Detect which cell encompasses the target text, then output its [x, y] center coordinate. 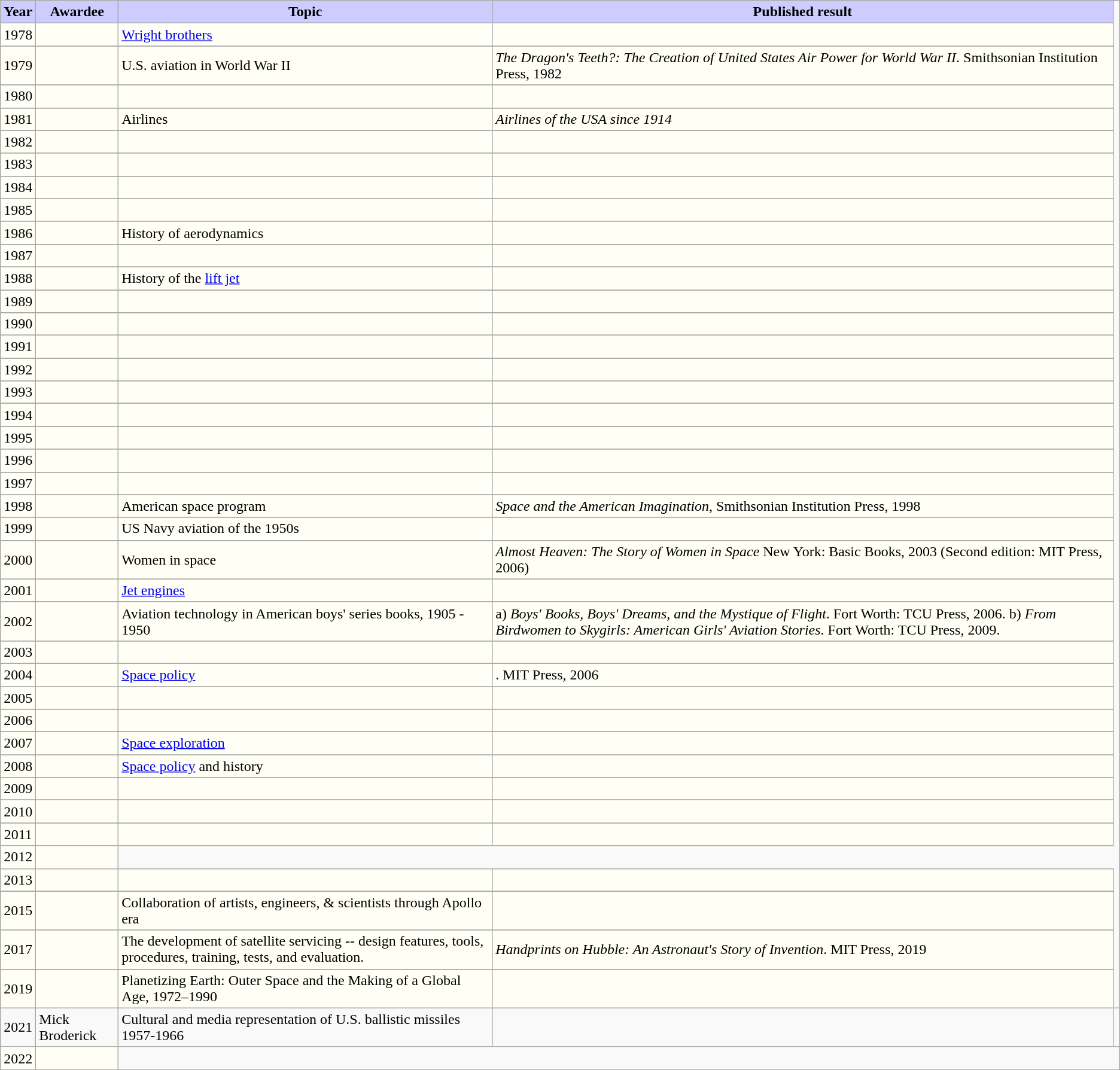
Airlines [305, 119]
U.S. aviation in World War II [305, 66]
History of the lift jet [305, 278]
1992 [18, 370]
Published result [803, 12]
Handprints on Hubble: An Astronaut's Story of Invention. MIT Press, 2019 [803, 950]
Space policy and history [305, 766]
The development of satellite servicing -- design features, tools, procedures, training, tests, and evaluation. [305, 950]
The Dragon's Teeth?: The Creation of United States Air Power for World War II. Smithsonian Institution Press, 1982 [803, 66]
2000 [18, 560]
History of aerodynamics [305, 233]
Space policy [305, 675]
2005 [18, 698]
1990 [18, 324]
Year [18, 12]
1997 [18, 483]
Almost Heaven: The Story of Women in Space New York: Basic Books, 2003 (Second edition: MIT Press, 2006) [803, 560]
1998 [18, 506]
1982 [18, 142]
2001 [18, 590]
1978 [18, 35]
Topic [305, 12]
2007 [18, 743]
2011 [18, 834]
Airlines of the USA since 1914 [803, 119]
Space and the American Imagination, Smithsonian Institution Press, 1998 [803, 506]
Collaboration of artists, engineers, & scientists through Apollo era [305, 910]
American space program [305, 506]
1991 [18, 347]
1984 [18, 187]
Space exploration [305, 743]
Aviation technology in American boys' series books, 1905 - 1950 [305, 621]
US Navy aviation of the 1950s [305, 529]
1985 [18, 210]
1983 [18, 164]
Mick Broderick [77, 1028]
1994 [18, 415]
1987 [18, 255]
1993 [18, 392]
2021 [18, 1028]
2010 [18, 812]
. MIT Press, 2006 [803, 675]
1979 [18, 66]
2017 [18, 950]
2022 [18, 1058]
Cultural and media representation of U.S. ballistic missiles 1957-1966 [305, 1028]
2002 [18, 621]
2004 [18, 675]
1999 [18, 529]
1995 [18, 438]
2019 [18, 988]
Wright brothers [305, 35]
1996 [18, 461]
Jet engines [305, 590]
2008 [18, 766]
1986 [18, 233]
1980 [18, 96]
Women in space [305, 560]
Planetizing Earth: Outer Space and the Making of a Global Age, 1972–1990 [305, 988]
2003 [18, 652]
1988 [18, 278]
2013 [18, 880]
1989 [18, 301]
Awardee [77, 12]
1981 [18, 119]
2012 [18, 857]
2009 [18, 789]
2015 [18, 910]
2006 [18, 721]
